Search for the cell housing the specified text and yield its (X, Y) center coordinate. 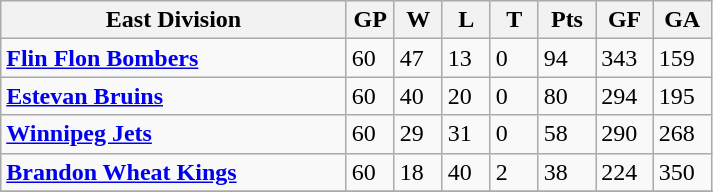
195 (682, 96)
31 (466, 134)
Brandon Wheat Kings (174, 172)
343 (625, 58)
18 (418, 172)
294 (625, 96)
T (514, 20)
W (418, 20)
94 (567, 58)
20 (466, 96)
159 (682, 58)
224 (625, 172)
47 (418, 58)
290 (625, 134)
GP (370, 20)
Winnipeg Jets (174, 134)
13 (466, 58)
58 (567, 134)
80 (567, 96)
GA (682, 20)
L (466, 20)
Pts (567, 20)
GF (625, 20)
Estevan Bruins (174, 96)
268 (682, 134)
Flin Flon Bombers (174, 58)
East Division (174, 20)
29 (418, 134)
38 (567, 172)
350 (682, 172)
2 (514, 172)
